Determine the (X, Y) coordinate at the center of the cell enclosing the given text.  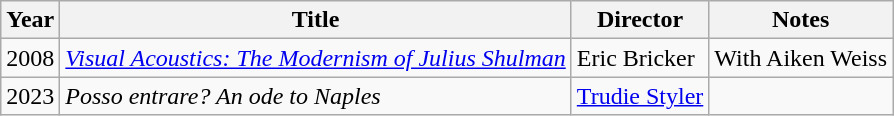
2023 (30, 96)
Title (316, 20)
With Aiken Weiss (801, 58)
Trudie Styler (640, 96)
Notes (801, 20)
Director (640, 20)
Year (30, 20)
Posso entrare? An ode to Naples (316, 96)
Eric Bricker (640, 58)
Visual Acoustics: The Modernism of Julius Shulman (316, 58)
2008 (30, 58)
